Locate the cell with the specified text and output its (x, y) center coordinate. 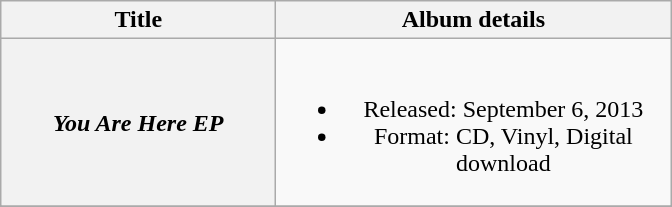
Released: September 6, 2013Format: CD, Vinyl, Digital download (474, 122)
Album details (474, 20)
You Are Here EP (138, 122)
Title (138, 20)
